Identify which cell holds the provided text, then report its [x, y] central coordinate. 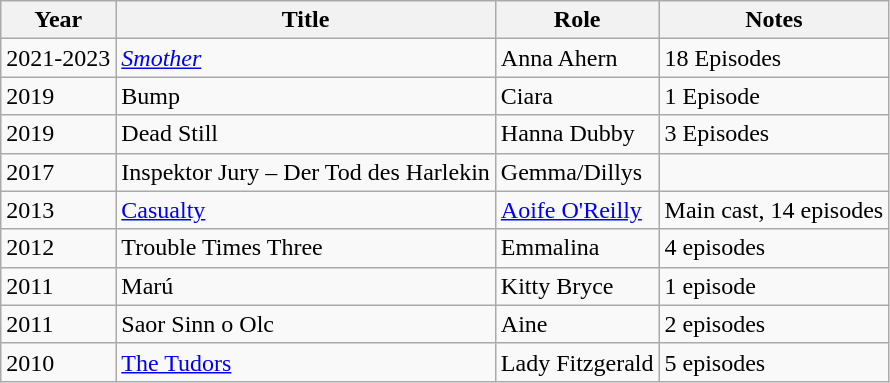
Ciara [577, 96]
Emmalina [577, 248]
Trouble Times Three [306, 248]
4 episodes [774, 248]
Marú [306, 286]
Dead Still [306, 134]
Gemma/Dillys [577, 172]
3 Episodes [774, 134]
Kitty Bryce [577, 286]
Year [58, 20]
2012 [58, 248]
2021-2023 [58, 58]
Notes [774, 20]
Hanna Dubby [577, 134]
2013 [58, 210]
Title [306, 20]
2017 [58, 172]
Aine [577, 324]
Bump [306, 96]
The Tudors [306, 362]
Role [577, 20]
Main cast, 14 episodes [774, 210]
Lady Fitzgerald [577, 362]
Smother [306, 58]
1 Episode [774, 96]
Aoife O'Reilly [577, 210]
5 episodes [774, 362]
Anna Ahern [577, 58]
2010 [58, 362]
Inspektor Jury – Der Tod des Harlekin [306, 172]
1 episode [774, 286]
2 episodes [774, 324]
18 Episodes [774, 58]
Casualty [306, 210]
Saor Sinn o Olc [306, 324]
